Return [X, Y] of the center of cell containing provided text 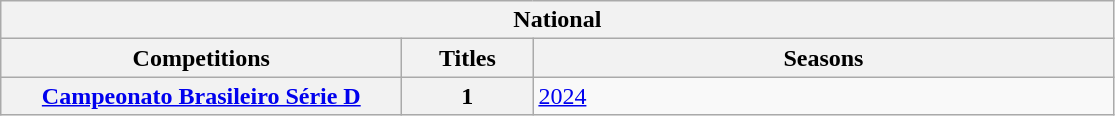
Campeonato Brasileiro Série D [202, 96]
National [558, 20]
Seasons [824, 58]
Titles [468, 58]
Competitions [202, 58]
2024 [824, 96]
1 [468, 96]
